From the cell containing the given text, extract its center point as [x, y] coordinate. 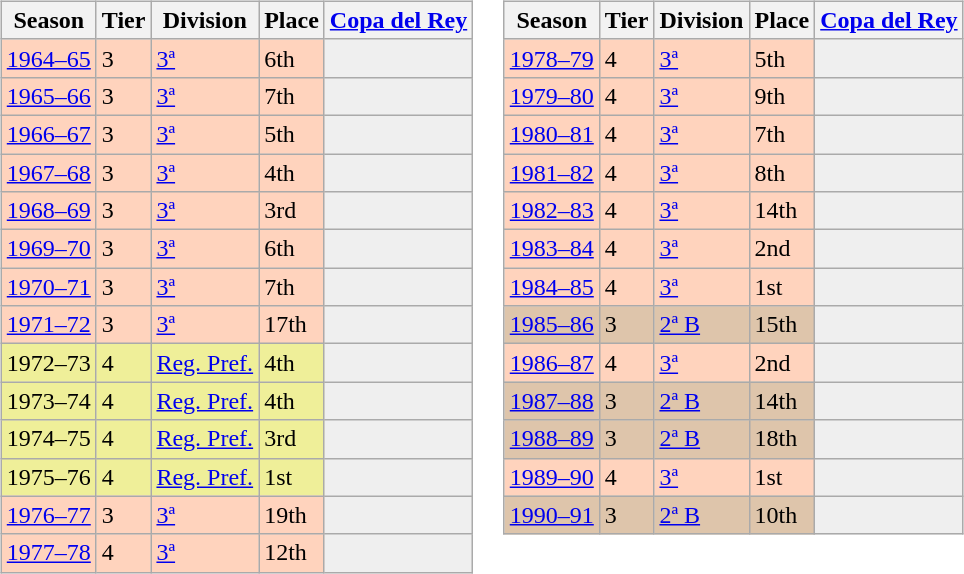
1965–66 [48, 96]
12th [292, 553]
1979–80 [552, 96]
1983–84 [552, 249]
1977–78 [48, 553]
1974–75 [48, 439]
1988–89 [552, 439]
1986–87 [552, 363]
1968–69 [48, 211]
1984–85 [552, 287]
1966–67 [48, 134]
1987–88 [552, 401]
1973–74 [48, 401]
1990–91 [552, 515]
1985–86 [552, 325]
1970–71 [48, 287]
1976–77 [48, 515]
1989–90 [552, 477]
1967–68 [48, 173]
19th [292, 515]
1969–70 [48, 249]
18th [782, 439]
1975–76 [48, 477]
10th [782, 515]
1980–81 [552, 134]
1982–83 [552, 211]
15th [782, 325]
1964–65 [48, 58]
9th [782, 96]
8th [782, 173]
17th [292, 325]
1972–73 [48, 363]
1971–72 [48, 325]
1981–82 [552, 173]
1978–79 [552, 58]
